Output the (X, Y) coordinate of the center of the cell containing the given text.  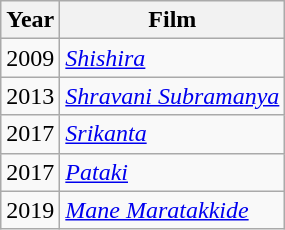
Pataki (172, 172)
Shravani Subramanya (172, 96)
2009 (30, 58)
Mane Maratakkide (172, 210)
Year (30, 20)
2019 (30, 210)
2013 (30, 96)
Film (172, 20)
Shishira (172, 58)
Srikanta (172, 134)
